Return the (X, Y) coordinate for the center point of the cell that contains the specified text.  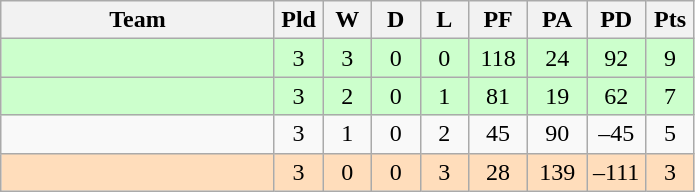
PD (616, 20)
9 (670, 58)
92 (616, 58)
5 (670, 134)
Pld (298, 20)
118 (498, 58)
81 (498, 96)
–45 (616, 134)
PA (558, 20)
PF (498, 20)
62 (616, 96)
24 (558, 58)
W (348, 20)
Team (138, 20)
139 (558, 172)
Pts (670, 20)
D (396, 20)
28 (498, 172)
19 (558, 96)
L (444, 20)
7 (670, 96)
45 (498, 134)
90 (558, 134)
–111 (616, 172)
